Return the [x, y] coordinate for the center point of the cell that contains the specified text.  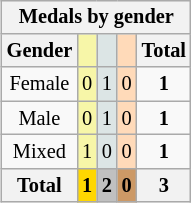
3 [164, 185]
2 [107, 185]
Female [40, 84]
Gender [40, 51]
Medals by gender [96, 17]
Mixed [40, 152]
Male [40, 118]
